Identify which cell holds the provided text, then report its (X, Y) central coordinate. 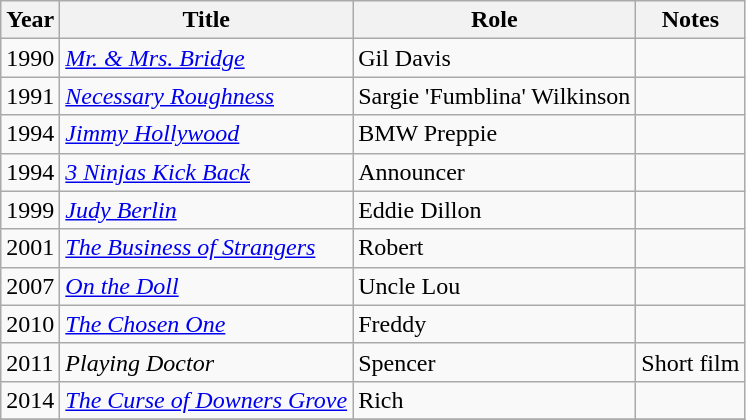
2001 (30, 248)
Short film (690, 362)
1990 (30, 58)
Playing Doctor (206, 362)
Notes (690, 20)
Freddy (494, 324)
1991 (30, 96)
3 Ninjas Kick Back (206, 172)
The Chosen One (206, 324)
2007 (30, 286)
Judy Berlin (206, 210)
Necessary Roughness (206, 96)
Mr. & Mrs. Bridge (206, 58)
Robert (494, 248)
1999 (30, 210)
2011 (30, 362)
Jimmy Hollywood (206, 134)
The Curse of Downers Grove (206, 400)
Spencer (494, 362)
2014 (30, 400)
Rich (494, 400)
Announcer (494, 172)
Gil Davis (494, 58)
On the Doll (206, 286)
Eddie Dillon (494, 210)
Sargie 'Fumblina' Wilkinson (494, 96)
Title (206, 20)
2010 (30, 324)
Role (494, 20)
Year (30, 20)
The Business of Strangers (206, 248)
BMW Preppie (494, 134)
Uncle Lou (494, 286)
